Search for the cell housing the specified text and yield its [X, Y] center coordinate. 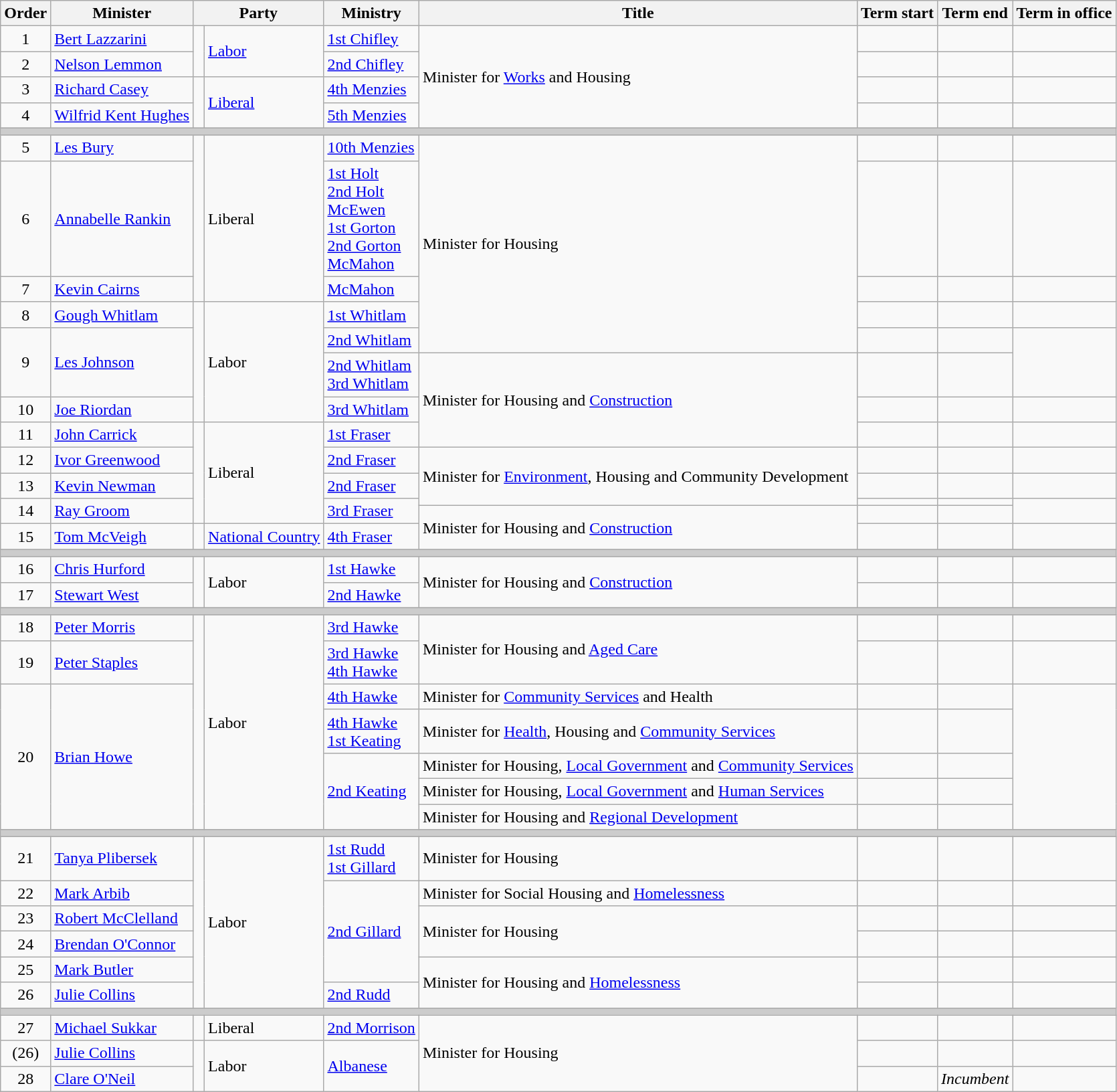
National Country [264, 537]
19 [25, 662]
Robert McClelland [122, 919]
26 [25, 995]
Minister for Community Services and Health [638, 697]
3rd Hawke4th Hawke [371, 662]
28 [25, 1079]
25 [25, 970]
18 [25, 628]
Minister for Housing and Regional Development [638, 817]
2nd Keating [371, 791]
Chris Hurford [122, 569]
Bert Lazzarini [122, 39]
1st Chifley [371, 39]
27 [25, 1028]
Minister [122, 13]
1st Rudd1st Gillard [371, 859]
4th Fraser [371, 537]
5 [25, 148]
2nd Morrison [371, 1028]
11 [25, 435]
1st Fraser [371, 435]
Michael Sukkar [122, 1028]
1st Hawke [371, 569]
2nd Gillard [371, 931]
3 [25, 90]
Title [638, 13]
22 [25, 893]
17 [25, 595]
Kevin Cairns [122, 289]
McMahon [371, 289]
2nd Whitlam3rd Whitlam [371, 375]
Brendan O'Connor [122, 944]
Kevin Newman [122, 486]
2 [25, 64]
1 [25, 39]
Mark Butler [122, 970]
Minister for Housing, Local Government and Community Services [638, 765]
3rd Whitlam [371, 409]
Minister for Works and Housing [638, 77]
Gough Whitlam [122, 314]
14 [25, 511]
Minister for Housing, Local Government and Human Services [638, 791]
Incumbent [975, 1079]
Mark Arbib [122, 893]
15 [25, 537]
Ray Groom [122, 511]
4th Hawke1st Keating [371, 731]
7 [25, 289]
5th Menzies [371, 115]
Brian Howe [122, 756]
Les Bury [122, 148]
Ministry [371, 13]
24 [25, 944]
10th Menzies [371, 148]
Minister for Housing and Aged Care [638, 649]
4 [25, 115]
Term end [975, 13]
John Carrick [122, 435]
Joe Riordan [122, 409]
Term in office [1064, 13]
Minister for Housing and Homelessness [638, 982]
2nd Hawke [371, 595]
9 [25, 361]
Nelson Lemmon [122, 64]
2nd Whitlam [371, 340]
10 [25, 409]
2nd Chifley [371, 64]
8 [25, 314]
1st Whitlam [371, 314]
13 [25, 486]
Party [258, 13]
Order [25, 13]
Peter Staples [122, 662]
Ivor Greenwood [122, 460]
Wilfrid Kent Hughes [122, 115]
Term start [897, 13]
1st Holt2nd HoltMcEwen1st Gorton2nd GortonMcMahon [371, 218]
4th Menzies [371, 90]
4th Hawke [371, 697]
Albanese [371, 1066]
Annabelle Rankin [122, 218]
Peter Morris [122, 628]
Stewart West [122, 595]
Clare O'Neil [122, 1079]
3rd Hawke [371, 628]
Tom McVeigh [122, 537]
Tanya Plibersek [122, 859]
Richard Casey [122, 90]
21 [25, 859]
2nd Rudd [371, 995]
Minister for Social Housing and Homelessness [638, 893]
6 [25, 218]
Minister for Environment, Housing and Community Development [638, 476]
Les Johnson [122, 361]
(26) [25, 1053]
Minister for Health, Housing and Community Services [638, 731]
12 [25, 460]
20 [25, 756]
16 [25, 569]
3rd Fraser [371, 511]
23 [25, 919]
